Capture the cell that displays the provided text and extract its (x, y) central coordinate. 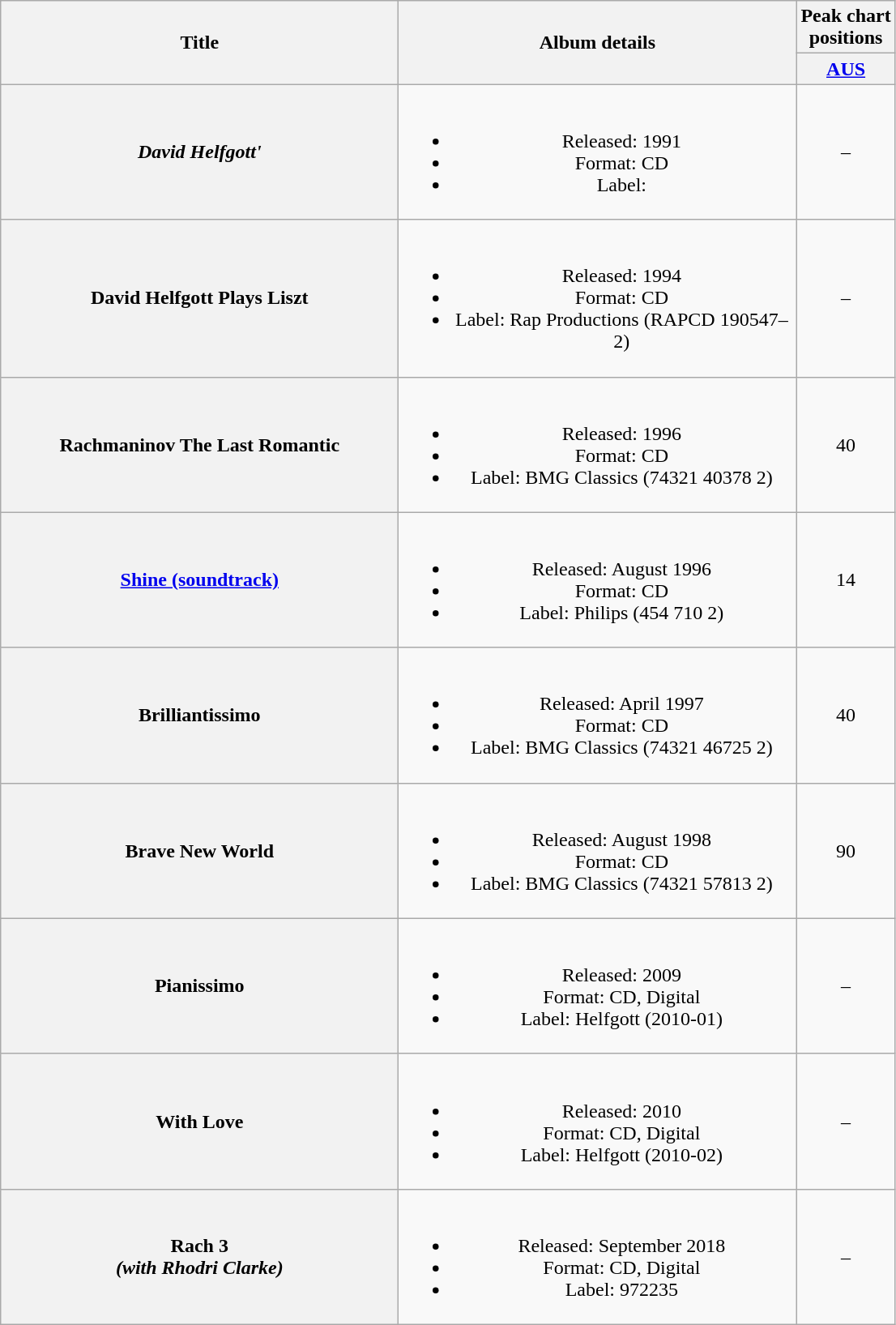
Released: August 1996Format: CDLabel: Philips (454 710 2) (598, 580)
Album details (598, 42)
Released: August 1998Format: CDLabel: BMG Classics (74321 57813 2) (598, 851)
Released: 2009Format: CD, DigitalLabel: Helfgott (2010-01) (598, 985)
Released: 1991Format: CDLabel: (598, 152)
Peak chartpositions (846, 28)
Shine (soundtrack) (199, 580)
With Love (199, 1122)
David Helfgott Plays Liszt (199, 298)
Released: 1994Format: CDLabel: Rap Productions (RAPCD 190547–2) (598, 298)
Title (199, 42)
AUS (846, 69)
Rachmaninov The Last Romantic (199, 444)
Released: April 1997Format: CDLabel: BMG Classics (74321 46725 2) (598, 715)
Released: September 2018Format: CD, DigitalLabel: 972235 (598, 1256)
14 (846, 580)
Released: 2010Format: CD, DigitalLabel: Helfgott (2010-02) (598, 1122)
Pianissimo (199, 985)
Released: 1996Format: CDLabel: BMG Classics (74321 40378 2) (598, 444)
90 (846, 851)
David Helfgott' (199, 152)
Rach 3 (with Rhodri Clarke) (199, 1256)
Brave New World (199, 851)
Brilliantissimo (199, 715)
